Search for the cell housing the specified text and yield its [X, Y] center coordinate. 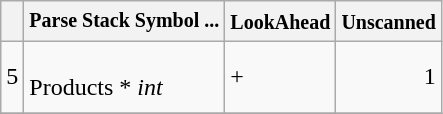
5 [12, 76]
LookAhead [280, 22]
+ [280, 76]
Products * int [124, 76]
1 [389, 76]
Unscanned [389, 22]
Parse Stack Symbol ... [124, 22]
